Return the (x, y) coordinate for the center point of the cell that contains the specified text.  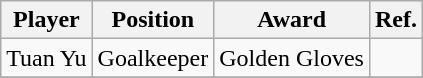
Player (46, 20)
Goalkeeper (153, 58)
Golden Gloves (292, 58)
Award (292, 20)
Position (153, 20)
Tuan Yu (46, 58)
Ref. (396, 20)
